Provide the [X, Y] coordinate of the cell's center where the given text is located.  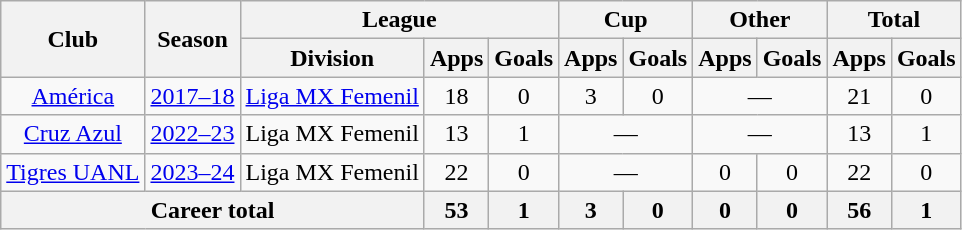
Season [192, 39]
53 [456, 210]
League [400, 20]
América [73, 96]
Other [760, 20]
2022–23 [192, 134]
Division [332, 58]
Tigres UANL [73, 172]
Total [894, 20]
56 [859, 210]
18 [456, 96]
Career total [213, 210]
21 [859, 96]
Club [73, 39]
Cup [626, 20]
Cruz Azul [73, 134]
2017–18 [192, 96]
2023–24 [192, 172]
